Locate the cell with the specified text and output its [X, Y] center coordinate. 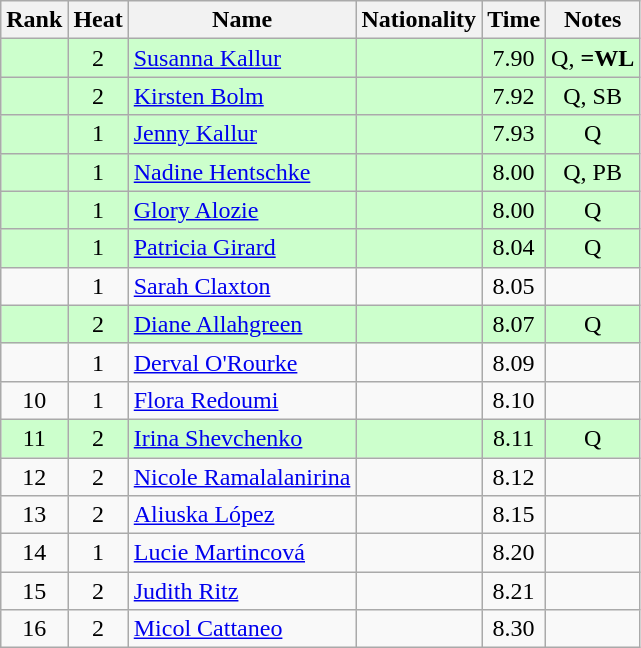
11 [34, 438]
8.21 [514, 591]
Derval O'Rourke [242, 362]
Kirsten Bolm [242, 96]
Nationality [419, 20]
Sarah Claxton [242, 286]
10 [34, 400]
8.20 [514, 553]
15 [34, 591]
Heat [98, 20]
Nadine Hentschke [242, 172]
8.04 [514, 248]
Flora Redoumi [242, 400]
8.15 [514, 515]
Nicole Ramalalanirina [242, 477]
Patricia Girard [242, 248]
7.92 [514, 96]
Judith Ritz [242, 591]
12 [34, 477]
7.93 [514, 134]
Lucie Martincová [242, 553]
8.10 [514, 400]
8.07 [514, 324]
Irina Shevchenko [242, 438]
Q, SB [593, 96]
Micol Cattaneo [242, 629]
8.30 [514, 629]
Rank [34, 20]
Time [514, 20]
Glory Alozie [242, 210]
8.05 [514, 286]
8.09 [514, 362]
Q, PB [593, 172]
Aliuska López [242, 515]
Jenny Kallur [242, 134]
8.11 [514, 438]
Diane Allahgreen [242, 324]
7.90 [514, 58]
16 [34, 629]
Name [242, 20]
Susanna Kallur [242, 58]
14 [34, 553]
Notes [593, 20]
8.12 [514, 477]
Q, =WL [593, 58]
13 [34, 515]
